Return the (X, Y) coordinate for the center point of the cell that contains the specified text.  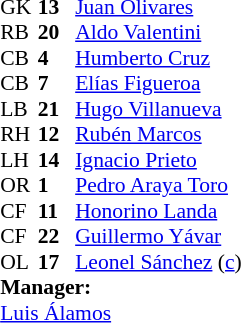
OR (19, 185)
17 (57, 262)
7 (57, 83)
4 (57, 58)
RH (19, 135)
11 (57, 211)
14 (57, 160)
1 (57, 185)
LH (19, 160)
12 (57, 135)
20 (57, 33)
LB (19, 109)
22 (57, 237)
RB (19, 33)
21 (57, 109)
OL (19, 262)
